Identify which cell holds the provided text, then report its [x, y] central coordinate. 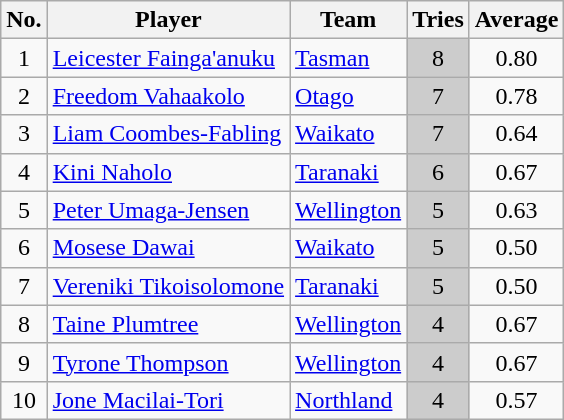
Player [168, 20]
Tyrone Thompson [168, 362]
Vereniki Tikoisolomone [168, 286]
1 [24, 58]
Peter Umaga-Jensen [168, 210]
3 [24, 134]
0.64 [516, 134]
Northland [348, 400]
Otago [348, 96]
Jone Macilai-Tori [168, 400]
Team [348, 20]
Leicester Fainga'anuku [168, 58]
0.63 [516, 210]
0.78 [516, 96]
Taine Plumtree [168, 324]
0.57 [516, 400]
Mosese Dawai [168, 248]
Tasman [348, 58]
Freedom Vahaakolo [168, 96]
Tries [438, 20]
10 [24, 400]
Liam Coombes-Fabling [168, 134]
No. [24, 20]
Average [516, 20]
0.80 [516, 58]
Kini Naholo [168, 172]
2 [24, 96]
9 [24, 362]
